Locate the cell with the specified text and output its (x, y) center coordinate. 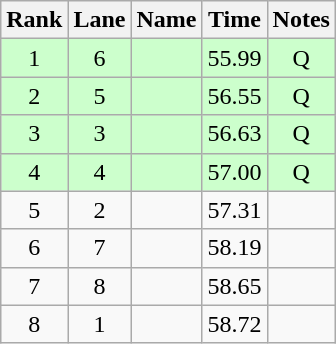
57.00 (234, 172)
55.99 (234, 58)
56.63 (234, 134)
Name (166, 20)
Lane (100, 20)
58.72 (234, 324)
Time (234, 20)
56.55 (234, 96)
57.31 (234, 210)
Rank (34, 20)
58.65 (234, 286)
58.19 (234, 248)
Notes (301, 20)
